Extract the [x, y] coordinate from the center of the cell holding the provided text.  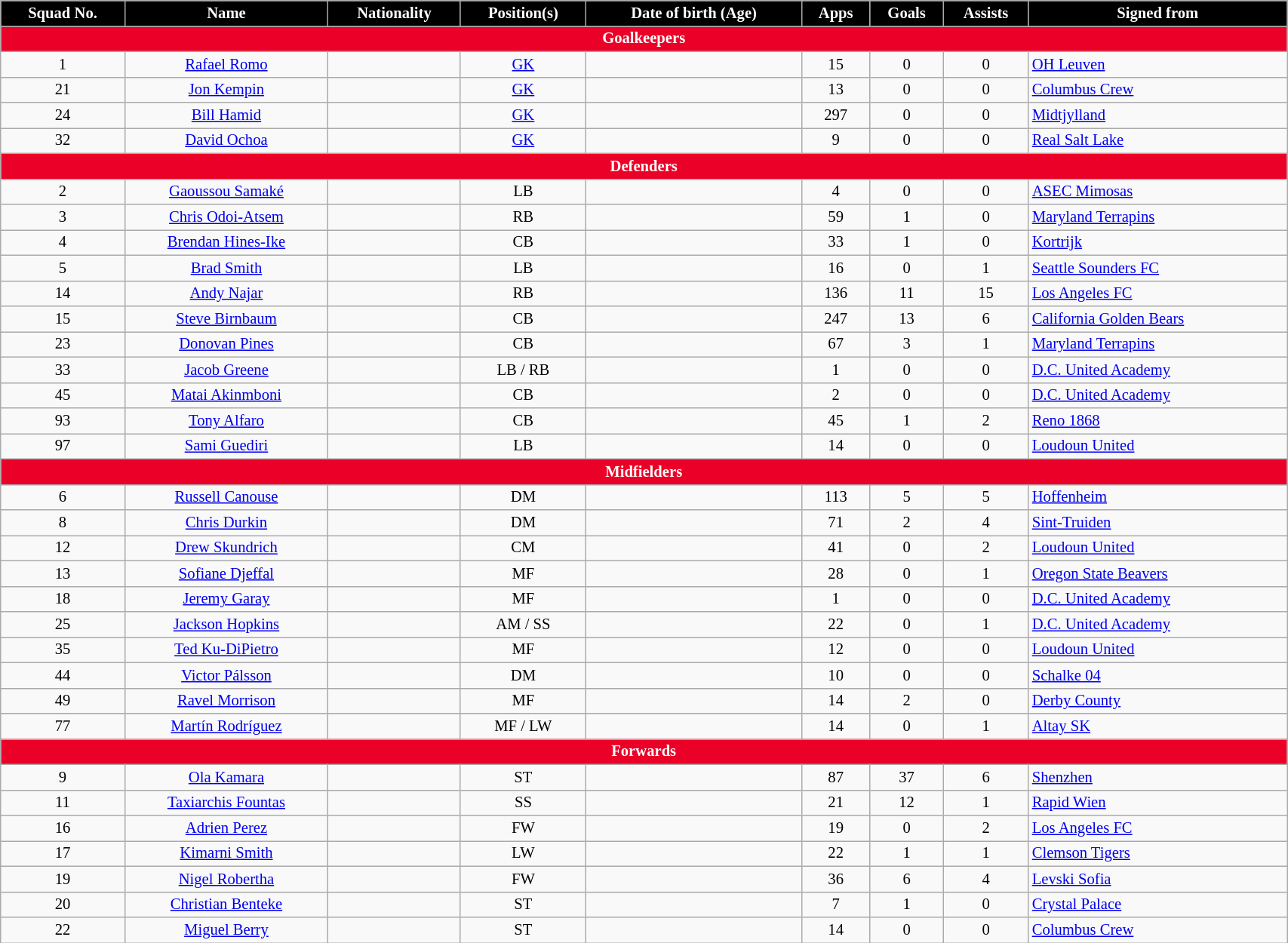
Nationality [395, 13]
Signed from [1157, 13]
44 [63, 675]
ASEC Mimosas [1157, 192]
Martín Rodríguez [226, 726]
CM [523, 548]
28 [836, 573]
Jeremy Garay [226, 599]
Kortrijk [1157, 242]
Reno 1868 [1157, 420]
SS [523, 803]
93 [63, 420]
Taxiarchis Fountas [226, 803]
37 [907, 777]
David Ochoa [226, 140]
Sami Guediri [226, 446]
Donovan Pines [226, 344]
Derby County [1157, 701]
25 [63, 624]
Kimarni Smith [226, 853]
Midfielders [644, 471]
California Golden Bears [1157, 319]
Adrien Perez [226, 828]
23 [63, 344]
Chris Durkin [226, 523]
Gaoussou Samaké [226, 192]
Sofiane Djeffal [226, 573]
97 [63, 446]
OH Leuven [1157, 64]
136 [836, 293]
MF / LW [523, 726]
Apps [836, 13]
Jon Kempin [226, 90]
Hoffenheim [1157, 497]
LB / RB [523, 370]
Ravel Morrison [226, 701]
Russell Canouse [226, 497]
Rapid Wien [1157, 803]
Position(s) [523, 13]
17 [63, 853]
Levski Sofia [1157, 879]
Steve Birnbaum [226, 319]
24 [63, 115]
87 [836, 777]
LW [523, 853]
Shenzhen [1157, 777]
Nigel Robertha [226, 879]
77 [63, 726]
Oregon State Beavers [1157, 573]
Jacob Greene [226, 370]
Christian Benteke [226, 905]
Brad Smith [226, 268]
Schalke 04 [1157, 675]
Squad No. [63, 13]
Jackson Hopkins [226, 624]
Bill Hamid [226, 115]
Ola Kamara [226, 777]
18 [63, 599]
Defenders [644, 166]
Assists [985, 13]
AM / SS [523, 624]
7 [836, 905]
Rafael Romo [226, 64]
Midtjylland [1157, 115]
Crystal Palace [1157, 905]
Drew Skundrich [226, 548]
71 [836, 523]
297 [836, 115]
Chris Odoi-Atsem [226, 217]
Name [226, 13]
10 [836, 675]
8 [63, 523]
49 [63, 701]
Altay SK [1157, 726]
247 [836, 319]
41 [836, 548]
36 [836, 879]
Brendan Hines-Ike [226, 242]
Tony Alfaro [226, 420]
Andy Najar [226, 293]
Forwards [644, 751]
67 [836, 344]
32 [63, 140]
Date of birth (Age) [694, 13]
Goalkeepers [644, 38]
Victor Pálsson [226, 675]
20 [63, 905]
Seattle Sounders FC [1157, 268]
Matai Akinmboni [226, 395]
Miguel Berry [226, 930]
113 [836, 497]
Ted Ku-DiPietro [226, 650]
35 [63, 650]
59 [836, 217]
Clemson Tigers [1157, 853]
Sint-Truiden [1157, 523]
Goals [907, 13]
Real Salt Lake [1157, 140]
